Provide the [x, y] coordinate of the cell's center where the given text is located.  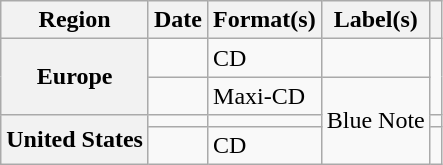
Europe [75, 77]
Blue Note [376, 120]
Format(s) [265, 20]
United States [75, 140]
Region [75, 20]
Date [178, 20]
Label(s) [376, 20]
Maxi-CD [265, 96]
